Provide the (x, y) coordinate of the cell's center where the given text is located.  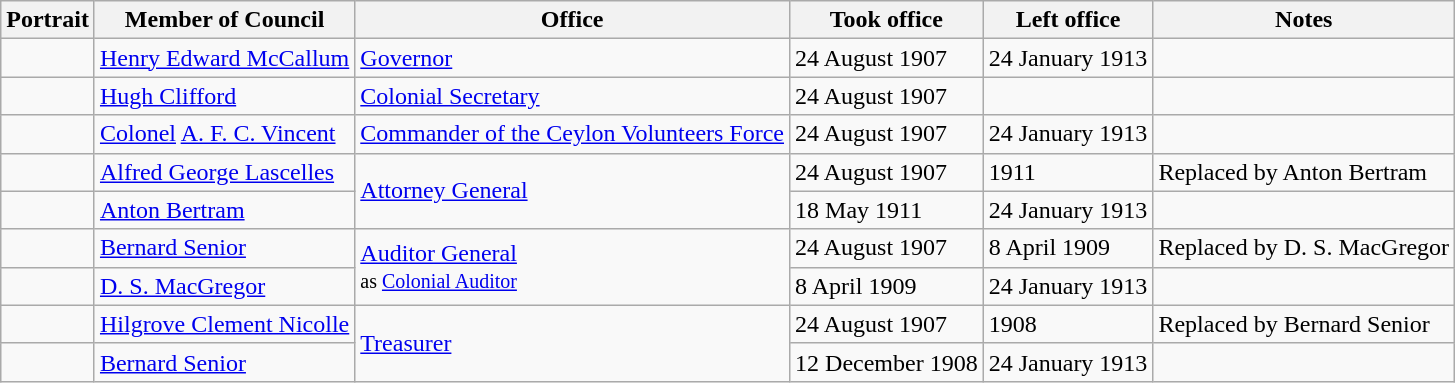
Hugh Clifford (224, 96)
12 December 1908 (887, 362)
Treasurer (572, 343)
Took office (887, 20)
Auditor Generalas Colonial Auditor (572, 267)
Commander of the Ceylon Volunteers Force (572, 134)
18 May 1911 (887, 210)
Portrait (48, 20)
Attorney General (572, 191)
Notes (1304, 20)
Colonial Secretary (572, 96)
Replaced by D. S. MacGregor (1304, 248)
Anton Bertram (224, 210)
Henry Edward McCallum (224, 58)
Replaced by Bernard Senior (1304, 324)
1911 (1068, 172)
Alfred George Lascelles (224, 172)
Office (572, 20)
Member of Council (224, 20)
D. S. MacGregor (224, 286)
Left office (1068, 20)
Replaced by Anton Bertram (1304, 172)
Hilgrove Clement Nicolle (224, 324)
1908 (1068, 324)
Colonel A. F. C. Vincent (224, 134)
Governor (572, 58)
